Identify which cell holds the provided text, then report its [X, Y] central coordinate. 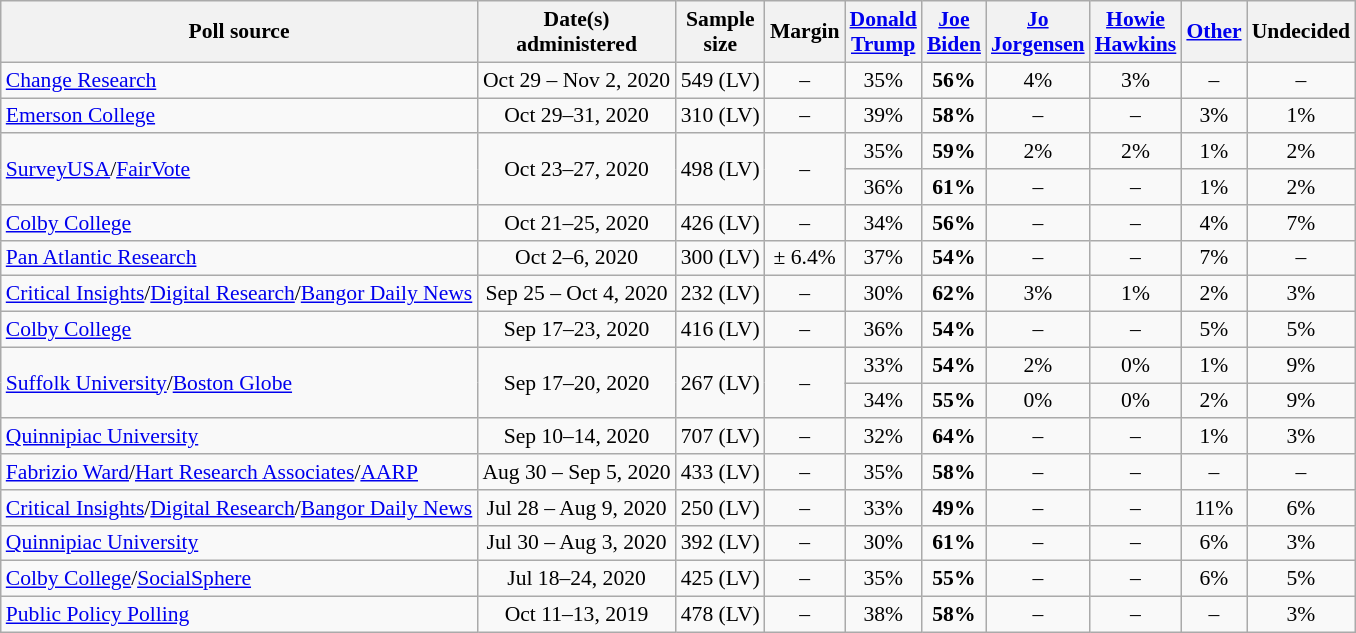
425 (LV) [720, 579]
Oct 21–25, 2020 [576, 223]
Sep 25 – Oct 4, 2020 [576, 294]
Other [1214, 32]
59% [954, 152]
Jul 30 – Aug 3, 2020 [576, 543]
Jul 18–24, 2020 [576, 579]
Poll source [240, 32]
Date(s)administered [576, 32]
± 6.4% [805, 258]
38% [884, 615]
SurveyUSA/FairVote [240, 170]
Public Policy Polling [240, 615]
310 (LV) [720, 116]
11% [1214, 508]
Pan Atlantic Research [240, 258]
Sep 17–20, 2020 [576, 382]
32% [884, 437]
Fabrizio Ward/Hart Research Associates/AARP [240, 472]
62% [954, 294]
498 (LV) [720, 170]
433 (LV) [720, 472]
Oct 11–13, 2019 [576, 615]
49% [954, 508]
JoJorgensen [1038, 32]
392 (LV) [720, 543]
Sep 10–14, 2020 [576, 437]
Oct 29 – Nov 2, 2020 [576, 80]
Change Research [240, 80]
Colby College/SocialSphere [240, 579]
Suffolk University/Boston Globe [240, 382]
250 (LV) [720, 508]
Samplesize [720, 32]
Jul 28 – Aug 9, 2020 [576, 508]
267 (LV) [720, 382]
Oct 23–27, 2020 [576, 170]
549 (LV) [720, 80]
426 (LV) [720, 223]
Undecided [1301, 32]
232 (LV) [720, 294]
JoeBiden [954, 32]
39% [884, 116]
64% [954, 437]
416 (LV) [720, 330]
Aug 30 – Sep 5, 2020 [576, 472]
Oct 29–31, 2020 [576, 116]
Sep 17–23, 2020 [576, 330]
Margin [805, 32]
37% [884, 258]
707 (LV) [720, 437]
DonaldTrump [884, 32]
478 (LV) [720, 615]
HowieHawkins [1136, 32]
300 (LV) [720, 258]
Oct 2–6, 2020 [576, 258]
Emerson College [240, 116]
